Pinpoint the cell where the given text exists, returning its [x, y] midpoint coordinate. 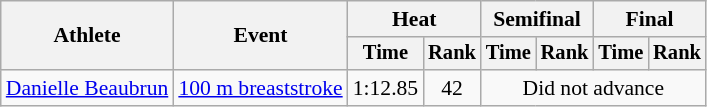
100 m breaststroke [260, 88]
42 [452, 88]
Semifinal [537, 19]
Danielle Beaubrun [88, 88]
Heat [414, 19]
1:12.85 [386, 88]
Final [649, 19]
Event [260, 36]
Athlete [88, 36]
Did not advance [594, 88]
